Output the [x, y] coordinate of the center of the cell containing the given text.  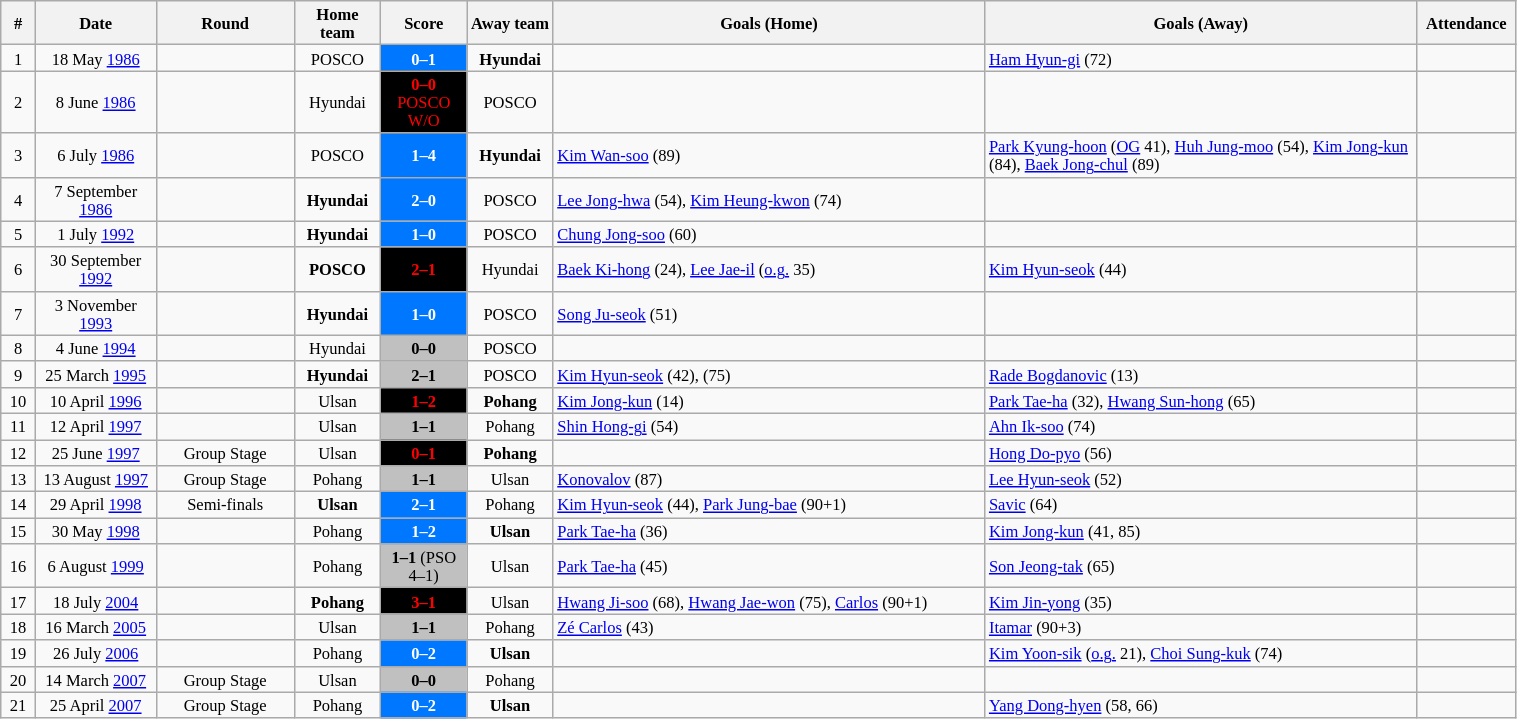
26 July 2006 [96, 653]
Park Kyung-hoon (OG 41), Huh Jung-moo (54), Kim Jong-kun (84), Baek Jong-chul (89) [1201, 155]
6 July 1986 [96, 155]
13 August 1997 [96, 479]
Kim Hyun-seok (44) [1201, 269]
Itamar (90+3) [1201, 627]
16 March 2005 [96, 627]
25 April 2007 [96, 705]
16 [18, 566]
Attendance [1466, 23]
30 September 1992 [96, 269]
Zé Carlos (43) [769, 627]
1 July 1992 [96, 234]
Kim Jong-kun (41, 85) [1201, 531]
1–1 (PSO 4–1) [424, 566]
5 [18, 234]
0–0POSCO W/O [424, 102]
Konovalov (87) [769, 479]
11 [18, 426]
Ahn Ik-soo (74) [1201, 426]
19 [18, 653]
Kim Hyun-seok (42), (75) [769, 374]
3 November 1993 [96, 313]
15 [18, 531]
Hong Do-pyo (56) [1201, 453]
Yang Dong-hyen (58, 66) [1201, 705]
Baek Ki-hong (24), Lee Jae-il (o.g. 35) [769, 269]
7 [18, 313]
29 April 1998 [96, 505]
10 April 1996 [96, 400]
Kim Jin-yong (35) [1201, 601]
3–1 [424, 601]
Kim Yoon-sik (o.g. 21), Choi Sung-kuk (74) [1201, 653]
Kim Wan-soo (89) [769, 155]
1–4 [424, 155]
20 [18, 679]
Goals (Home) [769, 23]
Semi-finals [225, 505]
6 [18, 269]
Date [96, 23]
18 July 2004 [96, 601]
Round [225, 23]
9 [18, 374]
14 [18, 505]
18 [18, 627]
1 [18, 58]
Lee Hyun-seok (52) [1201, 479]
Park Tae-ha (32), Hwang Sun-hong (65) [1201, 400]
# [18, 23]
Score [424, 23]
4 [18, 199]
8 [18, 348]
7 September 1986 [96, 199]
3 [18, 155]
Hwang Ji-soo (68), Hwang Jae-won (75), Carlos (90+1) [769, 601]
Away team [510, 23]
8 June 1986 [96, 102]
Song Ju-seok (51) [769, 313]
6 August 1999 [96, 566]
Savic (64) [1201, 505]
30 May 1998 [96, 531]
Chung Jong-soo (60) [769, 234]
Ham Hyun-gi (72) [1201, 58]
10 [18, 400]
Lee Jong-hwa (54), Kim Heung-kwon (74) [769, 199]
14 March 2007 [96, 679]
18 May 1986 [96, 58]
Home team [337, 23]
Kim Jong-kun (14) [769, 400]
2 [18, 102]
2–0 [424, 199]
21 [18, 705]
12 [18, 453]
Son Jeong-tak (65) [1201, 566]
Shin Hong-gi (54) [769, 426]
12 April 1997 [96, 426]
25 June 1997 [96, 453]
17 [18, 601]
Goals (Away) [1201, 23]
13 [18, 479]
Rade Bogdanovic (13) [1201, 374]
Park Tae-ha (36) [769, 531]
25 March 1995 [96, 374]
Park Tae-ha (45) [769, 566]
Kim Hyun-seok (44), Park Jung-bae (90+1) [769, 505]
4 June 1994 [96, 348]
